Pinpoint the cell where the given text exists, returning its (X, Y) midpoint coordinate. 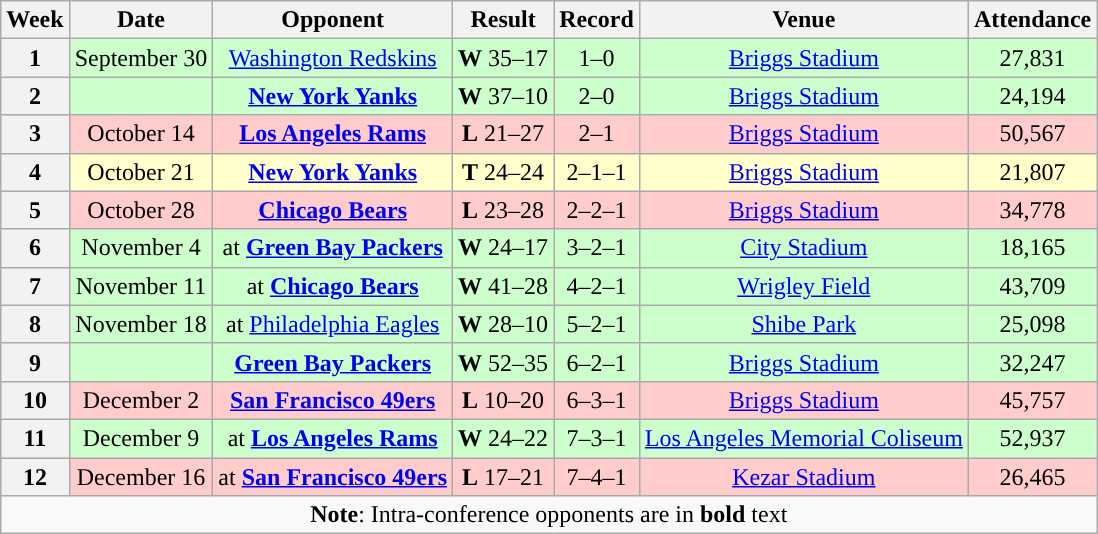
Green Bay Packers (333, 362)
27,831 (1032, 58)
City Stadium (804, 248)
12 (35, 477)
November 18 (141, 324)
December 9 (141, 438)
18,165 (1032, 248)
Shibe Park (804, 324)
W 28–10 (504, 324)
52,937 (1032, 438)
21,807 (1032, 172)
6–3–1 (597, 400)
at Green Bay Packers (333, 248)
45,757 (1032, 400)
at Chicago Bears (333, 286)
32,247 (1032, 362)
2–2–1 (597, 210)
Los Angeles Memorial Coliseum (804, 438)
43,709 (1032, 286)
December 2 (141, 400)
11 (35, 438)
at Philadelphia Eagles (333, 324)
W 37–10 (504, 96)
50,567 (1032, 134)
November 11 (141, 286)
Washington Redskins (333, 58)
2 (35, 96)
2–1 (597, 134)
at Los Angeles Rams (333, 438)
W 24–17 (504, 248)
at San Francisco 49ers (333, 477)
Attendance (1032, 20)
3–2–1 (597, 248)
10 (35, 400)
2–0 (597, 96)
W 41–28 (504, 286)
7–3–1 (597, 438)
November 4 (141, 248)
September 30 (141, 58)
W 52–35 (504, 362)
Wrigley Field (804, 286)
25,098 (1032, 324)
Note: Intra-conference opponents are in bold text (549, 515)
5–2–1 (597, 324)
L 17–21 (504, 477)
Opponent (333, 20)
Result (504, 20)
San Francisco 49ers (333, 400)
L 23–28 (504, 210)
Kezar Stadium (804, 477)
Los Angeles Rams (333, 134)
3 (35, 134)
Chicago Bears (333, 210)
Date (141, 20)
October 21 (141, 172)
December 16 (141, 477)
6–2–1 (597, 362)
W 35–17 (504, 58)
L 10–20 (504, 400)
October 14 (141, 134)
T 24–24 (504, 172)
Venue (804, 20)
24,194 (1032, 96)
9 (35, 362)
Week (35, 20)
8 (35, 324)
October 28 (141, 210)
1–0 (597, 58)
1 (35, 58)
7–4–1 (597, 477)
5 (35, 210)
4–2–1 (597, 286)
26,465 (1032, 477)
W 24–22 (504, 438)
7 (35, 286)
4 (35, 172)
Record (597, 20)
L 21–27 (504, 134)
34,778 (1032, 210)
6 (35, 248)
2–1–1 (597, 172)
